Output the [X, Y] coordinate of the center of the cell containing the given text.  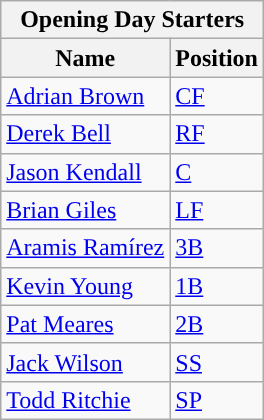
LF [217, 210]
CF [217, 96]
SP [217, 400]
Aramis Ramírez [86, 248]
Kevin Young [86, 286]
Position [217, 58]
Todd Ritchie [86, 400]
SS [217, 362]
2B [217, 324]
Derek Bell [86, 134]
Pat Meares [86, 324]
Opening Day Starters [132, 20]
Jason Kendall [86, 172]
Jack Wilson [86, 362]
C [217, 172]
Adrian Brown [86, 96]
3B [217, 248]
Name [86, 58]
1B [217, 286]
Brian Giles [86, 210]
RF [217, 134]
